Detect which cell encompasses the target text, then output its (X, Y) center coordinate. 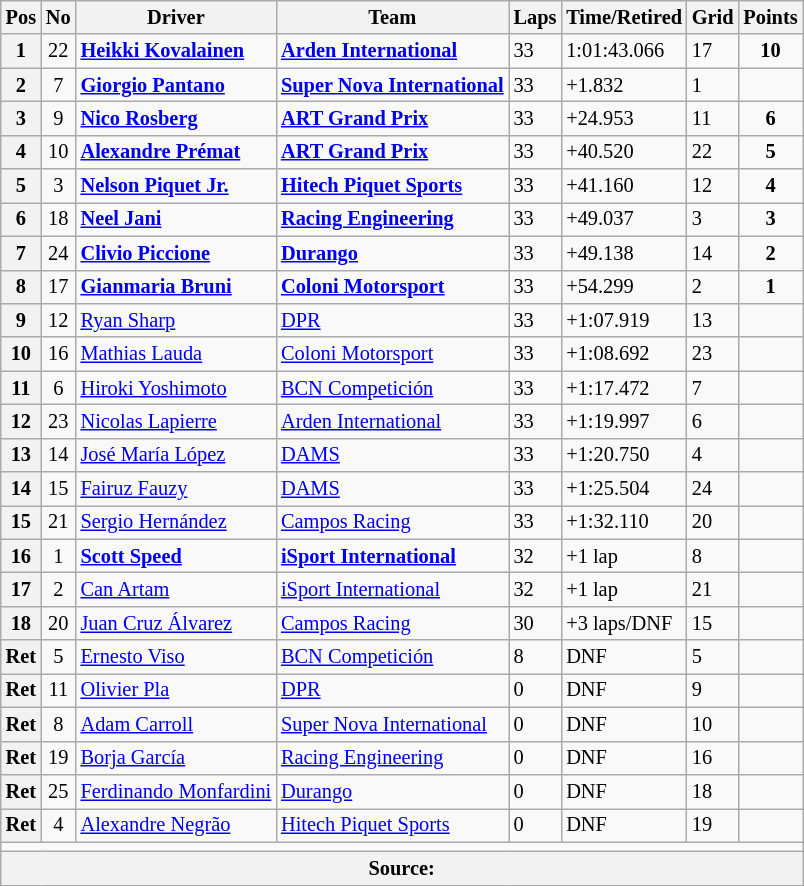
+24.953 (624, 118)
Heikki Kovalainen (176, 51)
1:01:43.066 (624, 51)
+1:19.997 (624, 421)
25 (58, 791)
+1:08.692 (624, 354)
Pos (21, 17)
30 (536, 623)
+49.037 (624, 219)
Neel Jani (176, 219)
+3 laps/DNF (624, 623)
Mathias Lauda (176, 354)
Adam Carroll (176, 724)
+1:32.110 (624, 522)
Ferdinando Monfardini (176, 791)
+41.160 (624, 186)
Grid (713, 17)
+1:17.472 (624, 388)
+49.138 (624, 253)
Ernesto Viso (176, 657)
Source: (402, 868)
Borja García (176, 758)
Can Artam (176, 589)
Sergio Hernández (176, 522)
No (58, 17)
+1:25.504 (624, 489)
Ryan Sharp (176, 320)
+1.832 (624, 85)
Nico Rosberg (176, 118)
Alexandre Prémat (176, 152)
+40.520 (624, 152)
Team (392, 17)
Gianmaria Bruni (176, 287)
Time/Retired (624, 17)
+54.299 (624, 287)
José María López (176, 455)
Scott Speed (176, 556)
Fairuz Fauzy (176, 489)
Clivio Piccione (176, 253)
Alexandre Negrão (176, 825)
+1:07.919 (624, 320)
+1:20.750 (624, 455)
Nelson Piquet Jr. (176, 186)
Hiroki Yoshimoto (176, 388)
Laps (536, 17)
Olivier Pla (176, 690)
Juan Cruz Álvarez (176, 623)
Points (770, 17)
Driver (176, 17)
Giorgio Pantano (176, 85)
Nicolas Lapierre (176, 421)
